Output the (X, Y) coordinate of the center of the cell containing the given text.  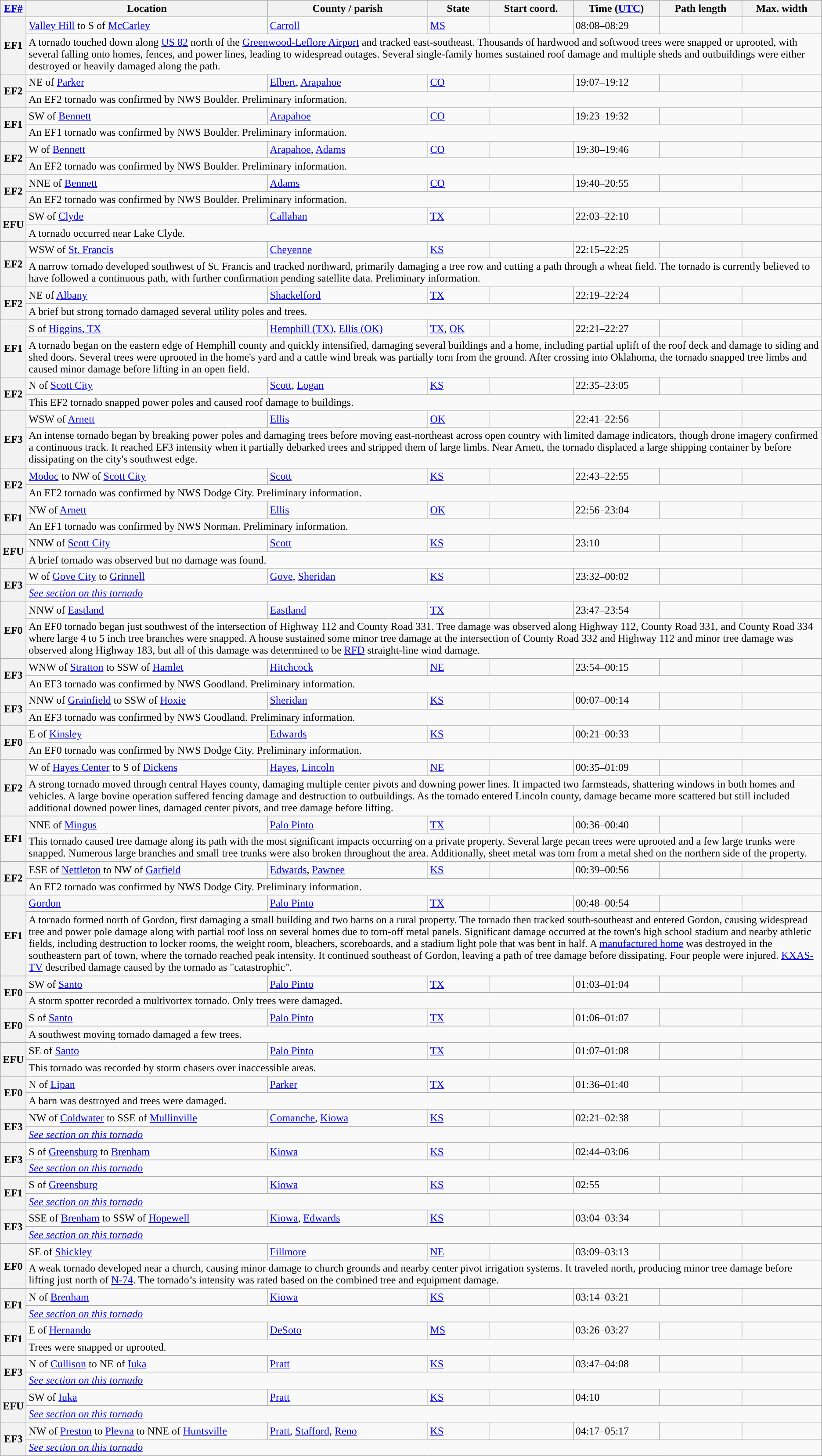
01:06–01:07 (616, 1018)
NNW of Eastland (147, 610)
01:07–01:08 (616, 1051)
Parker (348, 1084)
This EF2 tornado snapped power poles and caused roof damage to buildings. (424, 402)
Adams (348, 183)
03:14–03:21 (616, 1297)
A barn was destroyed and trees were damaged. (424, 1101)
Trees were snapped or uprooted. (424, 1347)
SW of Iuka (147, 1397)
02:55 (616, 1185)
A brief tornado was observed but no damage was found. (424, 560)
22:43–22:55 (616, 476)
EF# (13, 9)
Hemphill (TX), Ellis (OK) (348, 329)
An EF1 tornado was confirmed by NWS Boulder. Preliminary information. (424, 133)
22:21–22:27 (616, 329)
SW of Clyde (147, 216)
Sheridan (348, 701)
Shackelford (348, 295)
ESE of Nettleton to NW of Garfield (147, 870)
NNW of Scott City (147, 543)
NNW of Grainfield to SSW of Hoxie (147, 701)
NW of Arnett (147, 509)
23:54–00:15 (616, 667)
An EF1 tornado was confirmed by NWS Norman. Preliminary information. (424, 526)
03:09–03:13 (616, 1252)
22:56–23:04 (616, 509)
Hitchcock (348, 667)
23:10 (616, 543)
E of Kinsley (147, 734)
Elbert, Arapahoe (348, 83)
Edwards, Pawnee (348, 870)
SSE of Brenham to SSW of Hopewell (147, 1218)
This tornado was recorded by storm chasers over inaccessible areas. (424, 1068)
W of Bennett (147, 149)
19:07–19:12 (616, 83)
02:44–03:06 (616, 1151)
03:26–03:27 (616, 1330)
S of Santo (147, 1018)
22:03–22:10 (616, 216)
Kiowa, Edwards (348, 1218)
19:23–19:32 (616, 116)
Eastland (348, 610)
Start coord. (531, 9)
01:36–01:40 (616, 1084)
22:35–23:05 (616, 386)
00:35–01:09 (616, 767)
00:36–00:40 (616, 824)
Comanche, Kiowa (348, 1118)
04:10 (616, 1397)
NE of Parker (147, 83)
County / parish (348, 9)
Gordon (147, 903)
SE of Santo (147, 1051)
Edwards (348, 734)
19:40–20:55 (616, 183)
S of Greensburg to Brenham (147, 1151)
Cheyenne (348, 250)
22:41–22:56 (616, 419)
Hayes, Lincoln (348, 767)
W of Gove City to Grinnell (147, 577)
N of Brenham (147, 1297)
Location (147, 9)
S of Greensburg (147, 1185)
NNE of Mingus (147, 824)
NW of Coldwater to SSE of Mullinville (147, 1118)
Fillmore (348, 1252)
03:47–04:08 (616, 1364)
S of Higgins, TX (147, 329)
04:17–05:17 (616, 1431)
Gove, Sheridan (348, 577)
Modoc to NW of Scott City (147, 476)
01:03–01:04 (616, 984)
00:07–00:14 (616, 701)
Path length (701, 9)
WSW of St. Francis (147, 250)
08:08–08:29 (616, 25)
Carroll (348, 25)
Time (UTC) (616, 9)
N of Lipan (147, 1084)
A brief but strong tornado damaged several utility poles and trees. (424, 312)
Scott, Logan (348, 386)
00:48–00:54 (616, 903)
02:21–02:38 (616, 1118)
N of Scott City (147, 386)
A southwest moving tornado damaged a few trees. (424, 1034)
Pratt, Stafford, Reno (348, 1431)
A tornado occurred near Lake Clyde. (424, 233)
SW of Bennett (147, 116)
Callahan (348, 216)
22:15–22:25 (616, 250)
SW of Santo (147, 984)
N of Cullison to NE of Iuka (147, 1364)
22:19–22:24 (616, 295)
A storm spotter recorded a multivortex tornado. Only trees were damaged. (424, 1001)
23:47–23:54 (616, 610)
23:32–00:02 (616, 577)
Valley Hill to S of McCarley (147, 25)
An EF0 tornado was confirmed by NWS Dodge City. Preliminary information. (424, 751)
W of Hayes Center to S of Dickens (147, 767)
NW of Preston to Plevna to NNE of Huntsville (147, 1431)
03:04–03:34 (616, 1218)
Arapahoe (348, 116)
00:39–00:56 (616, 870)
SE of Shickley (147, 1252)
WSW of Arnett (147, 419)
DeSoto (348, 1330)
State (458, 9)
NE of Albany (147, 295)
TX, OK (458, 329)
E of Hernando (147, 1330)
WNW of Stratton to SSW of Hamlet (147, 667)
NNE of Bennett (147, 183)
19:30–19:46 (616, 149)
Arapahoe, Adams (348, 149)
Max. width (782, 9)
00:21–00:33 (616, 734)
